Extract the [X, Y] coordinate from the center of the cell holding the provided text.  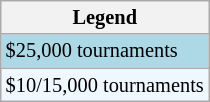
$25,000 tournaments [105, 51]
$10/15,000 tournaments [105, 85]
Legend [105, 17]
